Identify which cell holds the provided text, then report its (x, y) central coordinate. 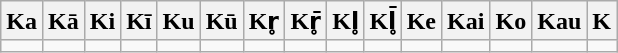
K (602, 21)
Ki (102, 21)
Ko (511, 21)
Kī (139, 21)
Kā (63, 21)
Kau (560, 21)
Kl̥̄ (382, 21)
Kū (222, 21)
Ke (421, 21)
Ka (22, 21)
Kl̥ (346, 21)
Kr̥̄ (306, 21)
Kr̥ (264, 21)
Kai (466, 21)
Ku (178, 21)
